For the text-containing cell, return its midpoint in [X, Y] coordinate format. 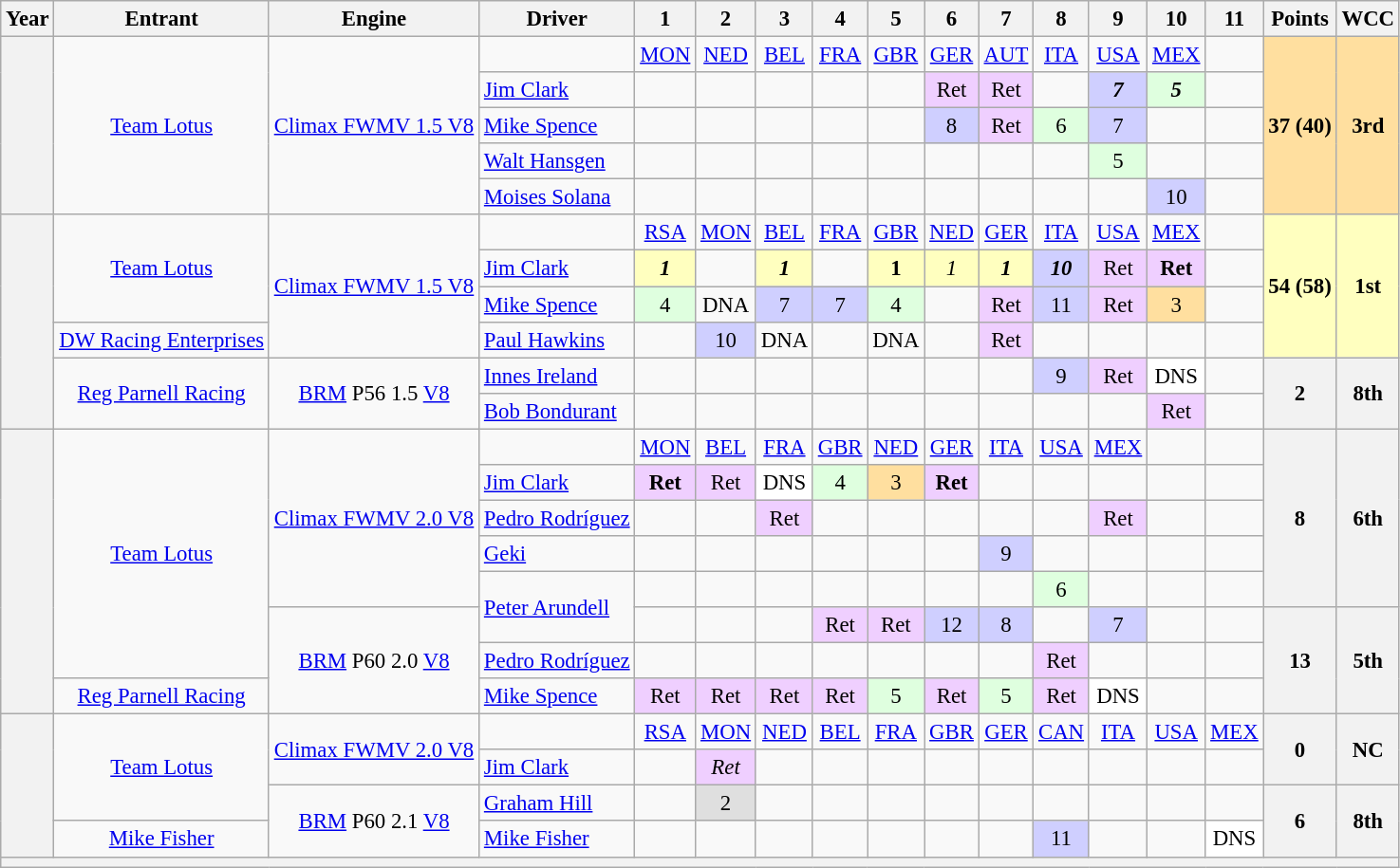
37 (40) [1300, 126]
Engine [374, 19]
WCC [1368, 19]
Points [1300, 19]
3rd [1368, 126]
Geki [557, 554]
Bob Bondurant [557, 411]
13 [1300, 660]
Innes Ireland [557, 376]
0 [1300, 749]
DW Racing Enterprises [161, 340]
BRM P56 1.5 V8 [374, 393]
CAN [1061, 732]
Paul Hawkins [557, 340]
Walt Hansgen [557, 161]
Peter Arundell [557, 607]
1st [1368, 286]
AUT [1006, 55]
5th [1368, 660]
Entrant [161, 19]
54 (58) [1300, 286]
Moises Solana [557, 197]
Graham Hill [557, 803]
NC [1368, 749]
Year [28, 19]
12 [951, 625]
BRM P60 2.1 V8 [374, 822]
Driver [557, 19]
BRM P60 2.0 V8 [374, 660]
6th [1368, 518]
